Search for the cell housing the specified text and yield its [X, Y] center coordinate. 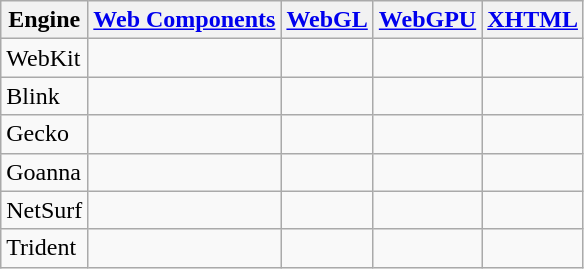
WebKit [44, 58]
NetSurf [44, 210]
Web Components [184, 20]
WebGL [327, 20]
WebGPU [427, 20]
Goanna [44, 172]
Gecko [44, 134]
Trident [44, 248]
XHTML [533, 20]
Blink [44, 96]
Engine [44, 20]
